Return the (X, Y) coordinate for the center point of the cell that contains the specified text.  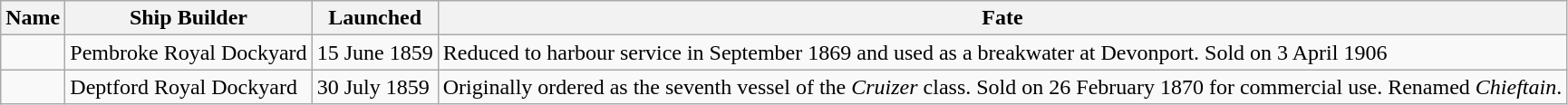
30 July 1859 (375, 87)
Ship Builder (189, 18)
Fate (1002, 18)
15 June 1859 (375, 52)
Name (33, 18)
Reduced to harbour service in September 1869 and used as a breakwater at Devonport. Sold on 3 April 1906 (1002, 52)
Pembroke Royal Dockyard (189, 52)
Originally ordered as the seventh vessel of the Cruizer class. Sold on 26 February 1870 for commercial use. Renamed Chieftain. (1002, 87)
Launched (375, 18)
Deptford Royal Dockyard (189, 87)
